Provide the [x, y] coordinate of the cell's center where the given text is located.  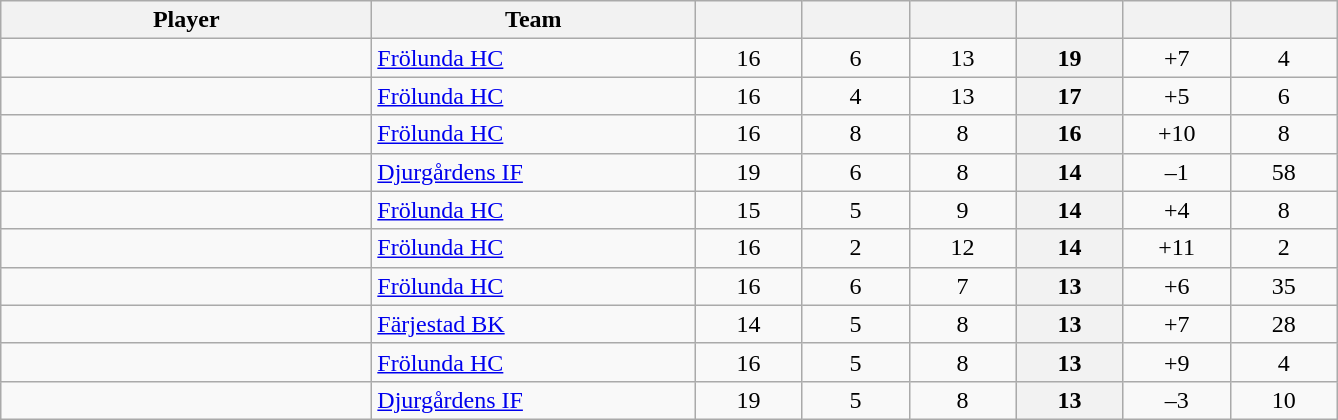
7 [962, 286]
Färjestad BK [534, 324]
+10 [1176, 134]
+5 [1176, 96]
28 [1284, 324]
–1 [1176, 172]
10 [1284, 400]
+9 [1176, 362]
+4 [1176, 210]
9 [962, 210]
+11 [1176, 248]
–3 [1176, 400]
15 [748, 210]
35 [1284, 286]
58 [1284, 172]
17 [1070, 96]
+6 [1176, 286]
12 [962, 248]
Team [534, 20]
Player [186, 20]
